Find where the given text appears and provide that cell's center as (X, Y) coordinate. 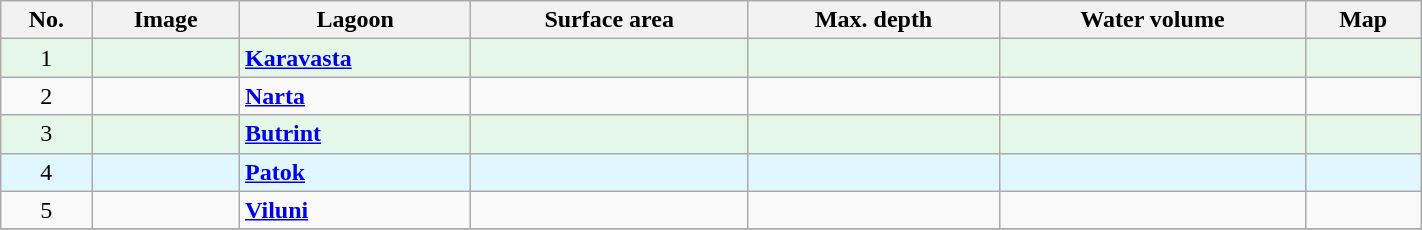
Water volume (1152, 20)
Surface area (609, 20)
Max. depth (873, 20)
Map (1363, 20)
No. (46, 20)
Viluni (356, 210)
3 (46, 134)
4 (46, 172)
Butrint (356, 134)
1 (46, 58)
Karavasta (356, 58)
Lagoon (356, 20)
Narta (356, 96)
5 (46, 210)
Patok (356, 172)
Image (166, 20)
2 (46, 96)
